Return [x, y] of the center of cell containing provided text 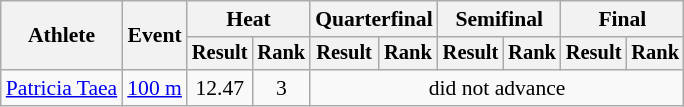
Athlete [62, 36]
Quarterfinal [374, 19]
Patricia Taea [62, 88]
Semifinal [500, 19]
12.47 [220, 88]
3 [281, 88]
did not advance [497, 88]
100 m [154, 88]
Final [622, 19]
Event [154, 36]
Heat [248, 19]
